For the text-containing cell, return its midpoint in (x, y) coordinate format. 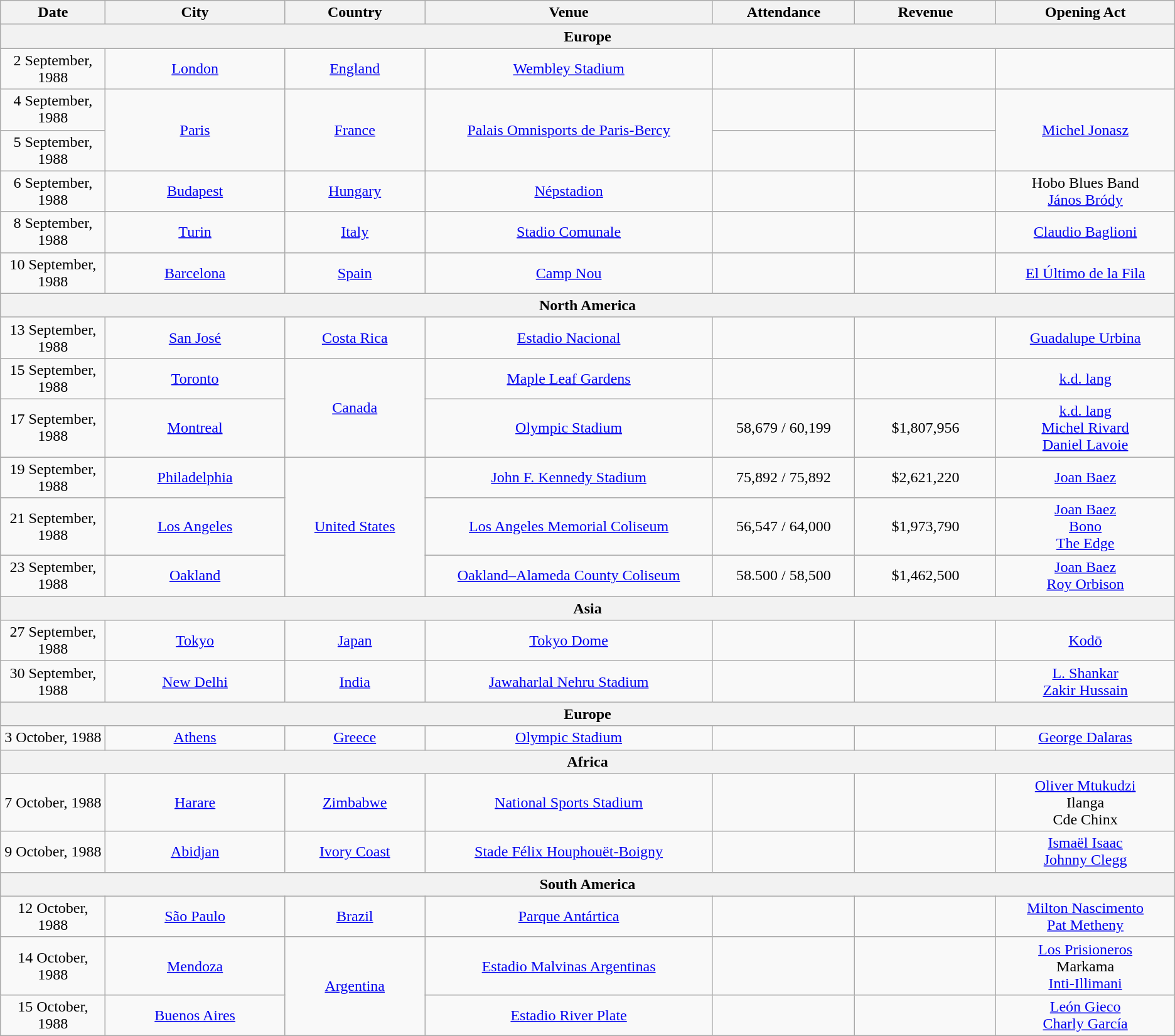
Claudio Baglioni (1085, 232)
Zimbabwe (355, 802)
75,892 / 75,892 (783, 477)
Tokyo (195, 640)
India (355, 682)
Parque Antártica (569, 917)
4 September, 1988 (53, 109)
Barcelona (195, 272)
21 September, 1988 (53, 527)
Budapest (195, 191)
$1,462,500 (925, 576)
k.d. langMichel RivardDaniel Lavoie (1085, 428)
Maple Leaf Gardens (569, 378)
23 September, 1988 (53, 576)
9 October, 1988 (53, 851)
3 October, 1988 (53, 738)
Hungary (355, 191)
Kodō (1085, 640)
12 October, 1988 (53, 917)
Los Angeles Memorial Coliseum (569, 527)
Palais Omnisports de Paris-Bercy (569, 130)
L. ShankarZakir Hussain (1085, 682)
Turin (195, 232)
Tokyo Dome (569, 640)
National Sports Stadium (569, 802)
Joan Baez (1085, 477)
8 September, 1988 (53, 232)
New Delhi (195, 682)
27 September, 1988 (53, 640)
Wembley Stadium (569, 69)
Estadio Nacional (569, 338)
Athens (195, 738)
Estadio River Plate (569, 1015)
Japan (355, 640)
13 September, 1988 (53, 338)
Asia (587, 608)
England (355, 69)
Harare (195, 802)
Spain (355, 272)
19 September, 1988 (53, 477)
5 September, 1988 (53, 151)
Guadalupe Urbina (1085, 338)
Canada (355, 407)
Los Angeles (195, 527)
Abidjan (195, 851)
Buenos Aires (195, 1015)
Ismaël IsaacJohnny Clegg (1085, 851)
Joan BaezBonoThe Edge (1085, 527)
$1,973,790 (925, 527)
Oakland–Alameda County Coliseum (569, 576)
Milton NascimentoPat Metheny (1085, 917)
Paris (195, 130)
Brazil (355, 917)
South America (587, 884)
North America (587, 305)
17 September, 1988 (53, 428)
Michel Jonasz (1085, 130)
Camp Nou (569, 272)
$2,621,220 (925, 477)
58,679 / 60,199 (783, 428)
Los PrisionerosMarkamaInti-Illimani (1085, 966)
Mendoza (195, 966)
14 October, 1988 (53, 966)
6 September, 1988 (53, 191)
United States (355, 527)
City (195, 13)
Country (355, 13)
Joan BaezRoy Orbison (1085, 576)
Revenue (925, 13)
El Último de la Fila (1085, 272)
León GiecoCharly García (1085, 1015)
2 September, 1988 (53, 69)
Oakland (195, 576)
58.500 / 58,500 (783, 576)
30 September, 1988 (53, 682)
56,547 / 64,000 (783, 527)
7 October, 1988 (53, 802)
Stadio Comunale (569, 232)
10 September, 1988 (53, 272)
Italy (355, 232)
15 October, 1988 (53, 1015)
15 September, 1988 (53, 378)
Montreal (195, 428)
France (355, 130)
London (195, 69)
John F. Kennedy Stadium (569, 477)
Toronto (195, 378)
Attendance (783, 13)
Jawaharlal Nehru Stadium (569, 682)
São Paulo (195, 917)
Philadelphia (195, 477)
San José (195, 338)
Africa (587, 762)
Greece (355, 738)
k.d. lang (1085, 378)
Argentina (355, 986)
Estadio Malvinas Argentinas (569, 966)
Date (53, 13)
Costa Rica (355, 338)
Venue (569, 13)
Népstadion (569, 191)
George Dalaras (1085, 738)
$1,807,956 (925, 428)
Hobo Blues BandJános Bródy (1085, 191)
Opening Act (1085, 13)
Oliver MtukudziIlangaCde Chinx (1085, 802)
Ivory Coast (355, 851)
Stade Félix Houphouët-Boigny (569, 851)
